From the cell containing the given text, extract its center point as [X, Y] coordinate. 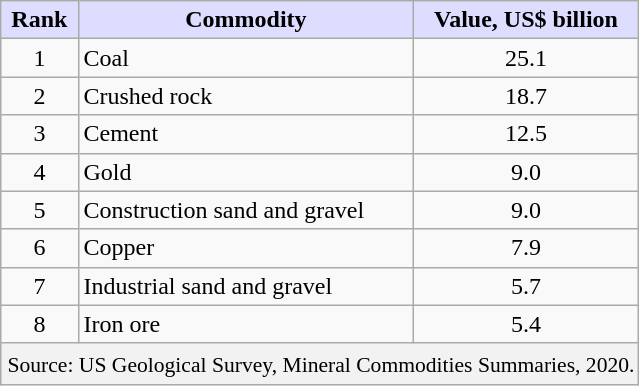
6 [40, 248]
Iron ore [246, 324]
2 [40, 96]
3 [40, 134]
Value, US$ billion [526, 20]
4 [40, 172]
Commodity [246, 20]
Cement [246, 134]
Source: US Geological Survey, Mineral Commodities Summaries, 2020. [320, 364]
5.7 [526, 286]
5.4 [526, 324]
Crushed rock [246, 96]
1 [40, 58]
7.9 [526, 248]
12.5 [526, 134]
Construction sand and gravel [246, 210]
8 [40, 324]
Coal [246, 58]
Industrial sand and gravel [246, 286]
Gold [246, 172]
Rank [40, 20]
Copper [246, 248]
18.7 [526, 96]
5 [40, 210]
25.1 [526, 58]
7 [40, 286]
